For the text-containing cell, return its midpoint in (x, y) coordinate format. 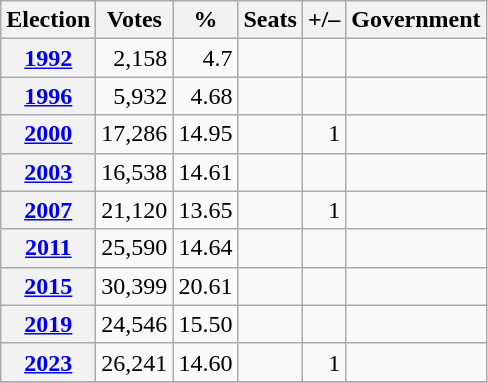
4.7 (206, 58)
14.61 (206, 172)
2019 (48, 324)
1992 (48, 58)
2003 (48, 172)
2023 (48, 362)
2007 (48, 210)
17,286 (134, 134)
Seats (270, 20)
14.60 (206, 362)
2,158 (134, 58)
Election (48, 20)
14.95 (206, 134)
30,399 (134, 286)
5,932 (134, 96)
25,590 (134, 248)
% (206, 20)
2015 (48, 286)
1996 (48, 96)
16,538 (134, 172)
13.65 (206, 210)
20.61 (206, 286)
15.50 (206, 324)
14.64 (206, 248)
26,241 (134, 362)
Government (416, 20)
4.68 (206, 96)
2000 (48, 134)
+/– (324, 20)
24,546 (134, 324)
21,120 (134, 210)
2011 (48, 248)
Votes (134, 20)
